Pinpoint the cell where the given text exists, returning its (x, y) midpoint coordinate. 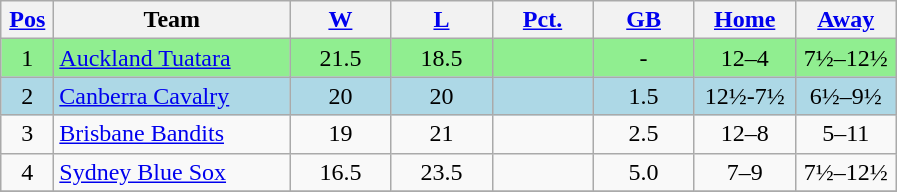
19 (340, 134)
12–4 (744, 58)
16.5 (340, 172)
Away (846, 20)
6½–9½ (846, 96)
5–11 (846, 134)
- (644, 58)
Pct. (542, 20)
2.5 (644, 134)
Sydney Blue Sox (172, 172)
L (442, 20)
21 (442, 134)
12½-7½ (744, 96)
Auckland Tuatara (172, 58)
Brisbane Bandits (172, 134)
12–8 (744, 134)
Home (744, 20)
Team (172, 20)
Canberra Cavalry (172, 96)
Pos (28, 20)
5.0 (644, 172)
18.5 (442, 58)
7–9 (744, 172)
1 (28, 58)
GB (644, 20)
21.5 (340, 58)
W (340, 20)
3 (28, 134)
23.5 (442, 172)
4 (28, 172)
2 (28, 96)
1.5 (644, 96)
